Provide the (X, Y) coordinate of the cell's center where the given text is located.  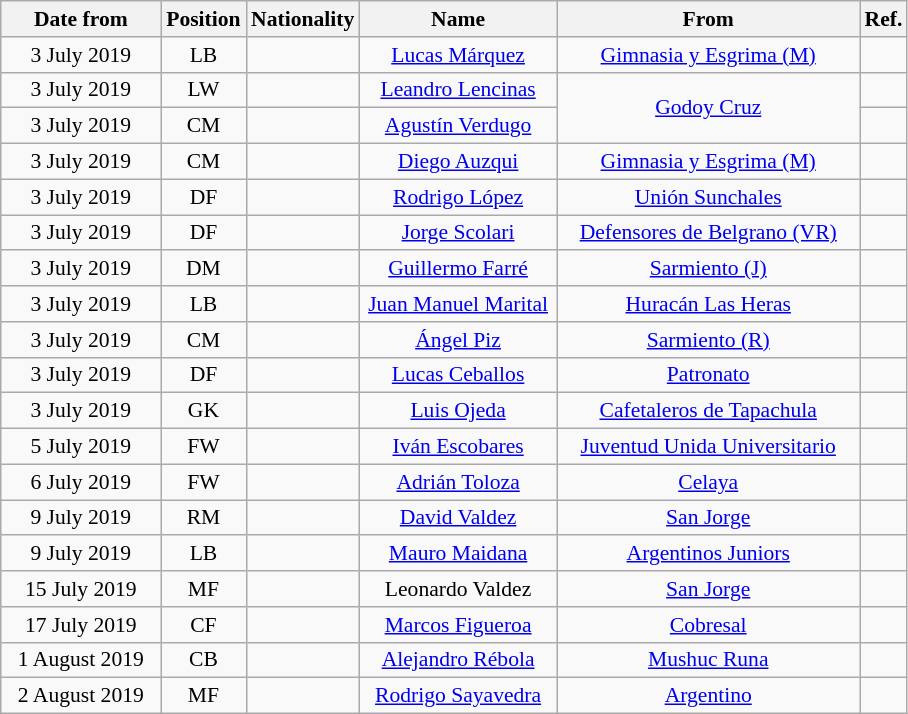
Sarmiento (J) (708, 269)
Jorge Scolari (458, 233)
Agustín Verdugo (458, 126)
Leandro Lencinas (458, 90)
Cafetaleros de Tapachula (708, 411)
Sarmiento (R) (708, 340)
From (708, 19)
Nationality (302, 19)
Ángel Piz (458, 340)
CF (204, 625)
Godoy Cruz (708, 108)
6 July 2019 (81, 482)
Date from (81, 19)
GK (204, 411)
Luis Ojeda (458, 411)
LW (204, 90)
Argentino (708, 696)
Alejandro Rébola (458, 660)
Defensores de Belgrano (VR) (708, 233)
17 July 2019 (81, 625)
Lucas Márquez (458, 55)
Mauro Maidana (458, 554)
Unión Sunchales (708, 197)
Name (458, 19)
DM (204, 269)
Rodrigo Sayavedra (458, 696)
Ref. (884, 19)
Argentinos Juniors (708, 554)
Leonardo Valdez (458, 589)
Rodrigo López (458, 197)
David Valdez (458, 518)
1 August 2019 (81, 660)
Guillermo Farré (458, 269)
Mushuc Runa (708, 660)
Marcos Figueroa (458, 625)
RM (204, 518)
Iván Escobares (458, 447)
2 August 2019 (81, 696)
CB (204, 660)
Position (204, 19)
Juventud Unida Universitario (708, 447)
Patronato (708, 375)
15 July 2019 (81, 589)
Celaya (708, 482)
Cobresal (708, 625)
5 July 2019 (81, 447)
Adrián Toloza (458, 482)
Lucas Ceballos (458, 375)
Diego Auzqui (458, 162)
Huracán Las Heras (708, 304)
Juan Manuel Marital (458, 304)
